Return (X, Y) of the center of cell containing provided text 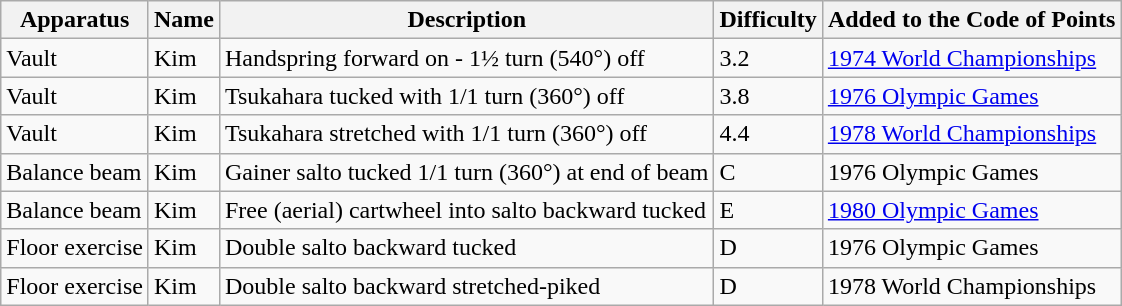
Difficulty (768, 20)
Handspring forward on - 1½ turn (540°) off (466, 58)
1974 World Championships (971, 58)
4.4 (768, 134)
1980 Olympic Games (971, 210)
Added to the Code of Points (971, 20)
Name (184, 20)
Free (aerial) cartwheel into salto backward tucked (466, 210)
Double salto backward stretched-piked (466, 286)
Tsukahara tucked with 1/1 turn (360°) off (466, 96)
Description (466, 20)
3.2 (768, 58)
3.8 (768, 96)
E (768, 210)
Gainer salto tucked 1/1 turn (360°) at end of beam (466, 172)
C (768, 172)
Apparatus (75, 20)
Double salto backward tucked (466, 248)
Tsukahara stretched with 1/1 turn (360°) off (466, 134)
